For the text-containing cell, return its midpoint in [x, y] coordinate format. 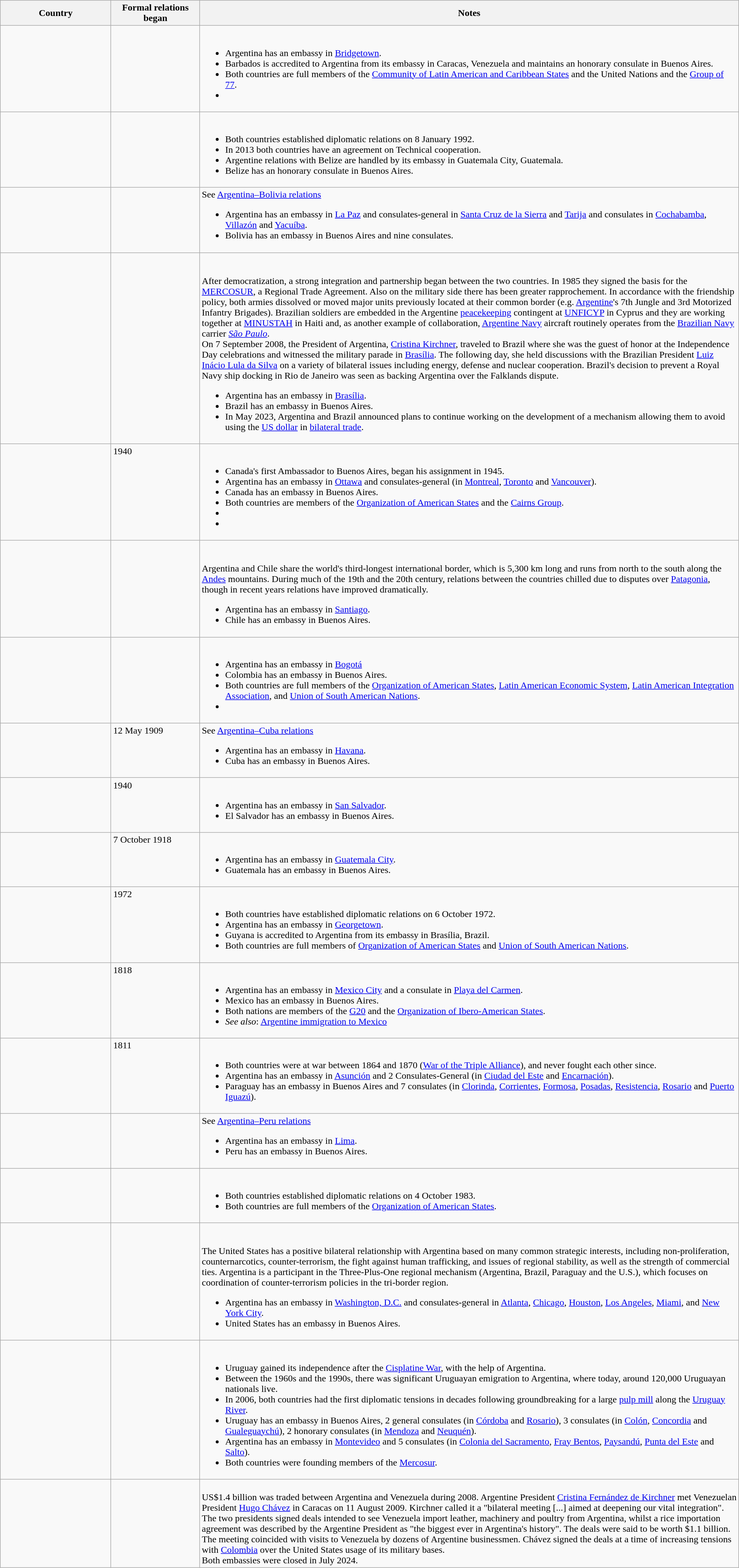
See Argentina–Peru relationsArgentina has an embassy in Lima.Peru has an embassy in Buenos Aires. [469, 1141]
Notes [469, 13]
Argentina has an embassy in San Salvador.El Salvador has an embassy in Buenos Aires. [469, 805]
Argentina has an embassy in Guatemala City.Guatemala has an embassy in Buenos Aires. [469, 859]
Both countries established diplomatic relations on 4 October 1983.Both countries are full members of the Organization of American States. [469, 1196]
Country [56, 13]
1972 [155, 924]
1818 [155, 1000]
1811 [155, 1076]
See Argentina–Cuba relationsArgentina has an embassy in Havana.Cuba has an embassy in Buenos Aires. [469, 750]
Formal relations began [155, 13]
7 October 1918 [155, 859]
12 May 1909 [155, 750]
